Search for the cell housing the specified text and yield its (x, y) center coordinate. 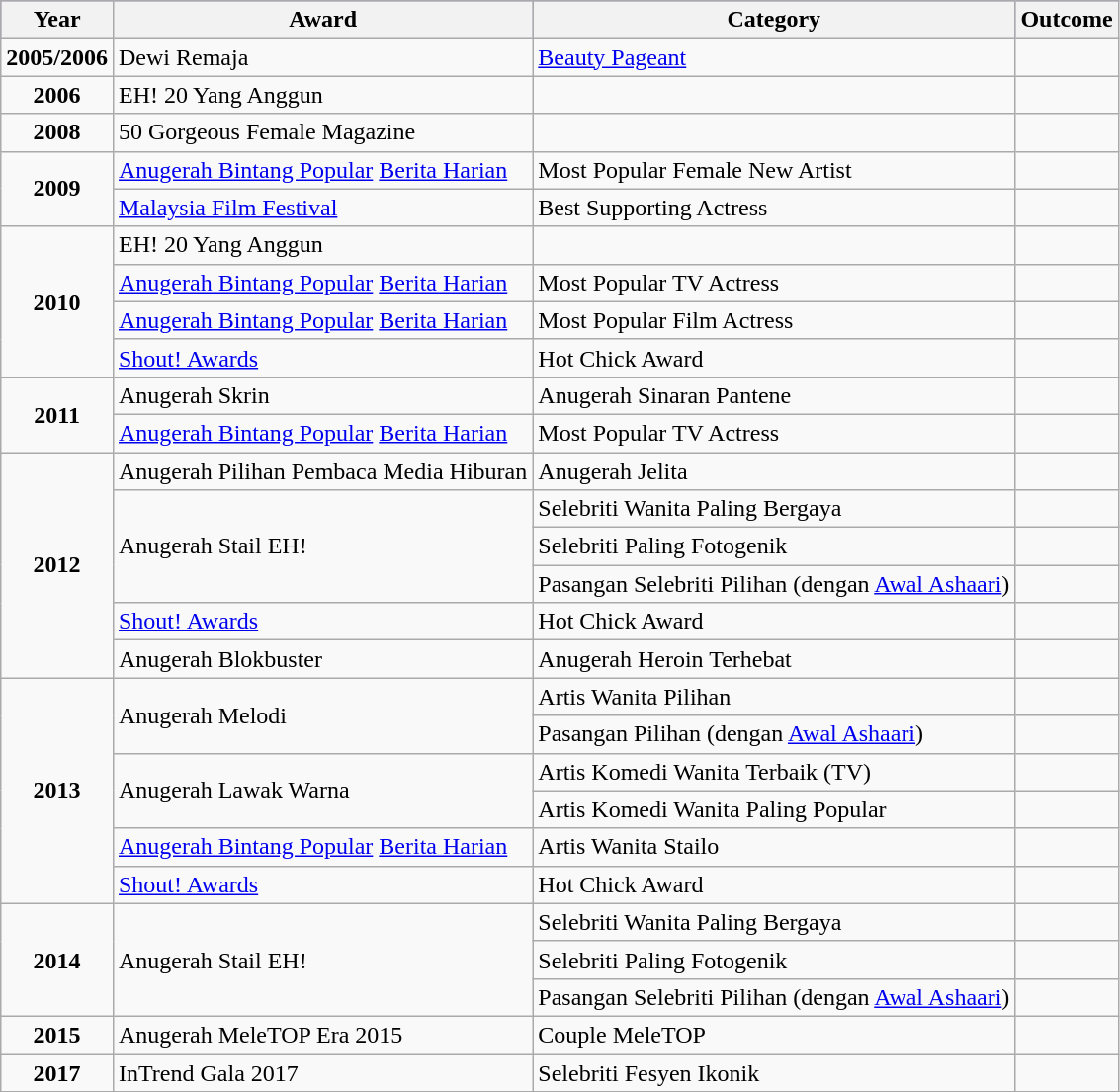
Outcome (1067, 20)
50 Gorgeous Female Magazine (322, 132)
2011 (57, 414)
Artis Komedi Wanita Paling Popular (774, 809)
Year (57, 20)
2006 (57, 95)
Artis Komedi Wanita Terbaik (TV) (774, 772)
2005/2006 (57, 57)
Anugerah Melodi (322, 715)
Award (322, 20)
Anugerah Lawak Warna (322, 791)
Anugerah Skrin (322, 395)
Beauty Pageant (774, 57)
Category (774, 20)
2008 (57, 132)
Most Popular Female New Artist (774, 170)
Malaysia Film Festival (322, 208)
Pasangan Pilihan (dengan Awal Ashaari) (774, 734)
2009 (57, 189)
Anugerah Heroin Terhebat (774, 659)
Most Popular Film Actress (774, 320)
Dewi Remaja (322, 57)
InTrend Gala 2017 (322, 1072)
2010 (57, 301)
Anugerah MeleTOP Era 2015 (322, 1035)
2015 (57, 1035)
2013 (57, 791)
Artis Wanita Stailo (774, 847)
Anugerah Pilihan Pembaca Media Hiburan (322, 471)
Best Supporting Actress (774, 208)
2017 (57, 1072)
2014 (57, 960)
Artis Wanita Pilihan (774, 697)
Selebriti Fesyen Ikonik (774, 1072)
Anugerah Blokbuster (322, 659)
Anugerah Jelita (774, 471)
2012 (57, 565)
Anugerah Sinaran Pantene (774, 395)
Couple MeleTOP (774, 1035)
